Locate the cell with the specified text and output its [X, Y] center coordinate. 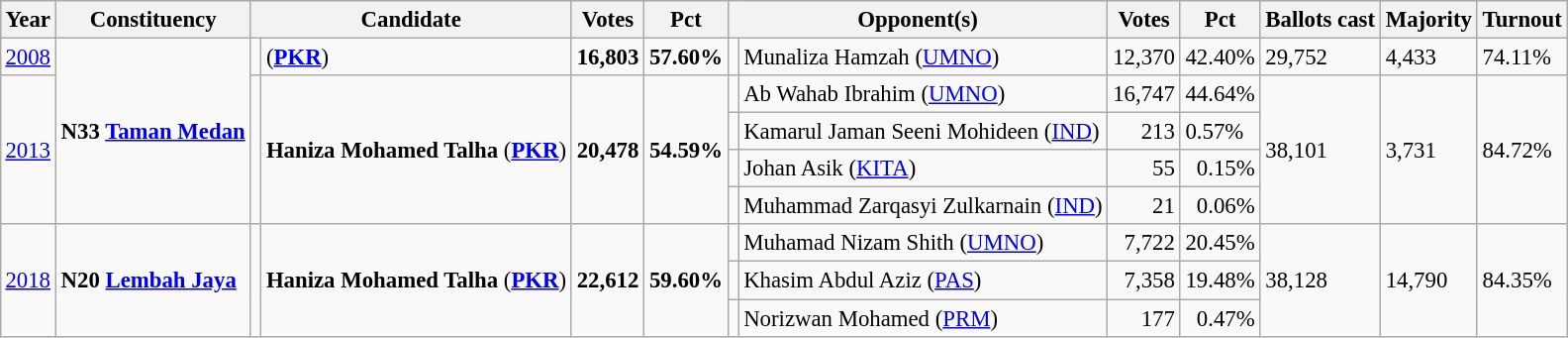
2013 [28, 150]
Constituency [152, 20]
N20 Lembah Jaya [152, 280]
Munaliza Hamzah (UMNO) [923, 56]
0.15% [1220, 169]
Year [28, 20]
Ballots cast [1321, 20]
Khasim Abdul Aziz (PAS) [923, 281]
42.40% [1220, 56]
84.72% [1522, 150]
7,722 [1144, 243]
74.11% [1522, 56]
Ab Wahab Ibrahim (UMNO) [923, 94]
Muhammad Zarqasyi Zulkarnain (IND) [923, 206]
22,612 [608, 280]
16,747 [1144, 94]
20.45% [1220, 243]
21 [1144, 206]
2008 [28, 56]
177 [1144, 318]
Majority [1428, 20]
3,731 [1428, 150]
0.57% [1220, 132]
(PKR) [417, 56]
54.59% [687, 150]
84.35% [1522, 280]
55 [1144, 169]
Turnout [1522, 20]
Johan Asik (KITA) [923, 169]
38,101 [1321, 150]
38,128 [1321, 280]
29,752 [1321, 56]
2018 [28, 280]
59.60% [687, 280]
44.64% [1220, 94]
Opponent(s) [918, 20]
16,803 [608, 56]
20,478 [608, 150]
14,790 [1428, 280]
213 [1144, 132]
Muhamad Nizam Shith (UMNO) [923, 243]
Candidate [411, 20]
0.06% [1220, 206]
Kamarul Jaman Seeni Mohideen (IND) [923, 132]
Norizwan Mohamed (PRM) [923, 318]
7,358 [1144, 281]
12,370 [1144, 56]
0.47% [1220, 318]
N33 Taman Medan [152, 131]
57.60% [687, 56]
19.48% [1220, 281]
4,433 [1428, 56]
